Output the [X, Y] coordinate of the center of the cell containing the given text.  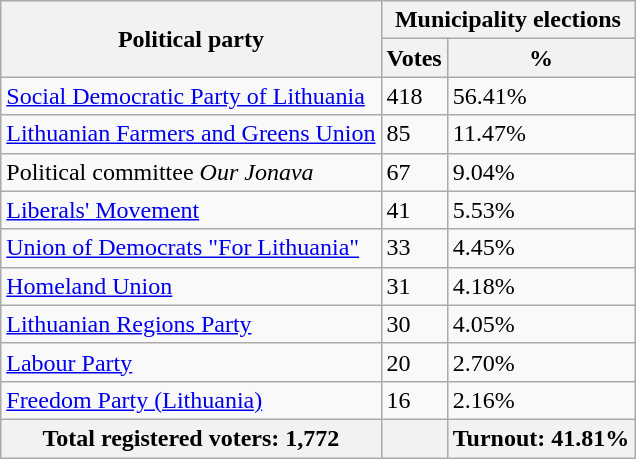
Total registered voters: 1,772 [191, 438]
33 [414, 248]
4.05% [541, 324]
Political committee Our Jonava [191, 172]
2.16% [541, 400]
Homeland Union [191, 286]
20 [414, 362]
Liberals' Movement [191, 210]
Votes [414, 58]
4.45% [541, 248]
Union of Democrats "For Lithuania" [191, 248]
11.47% [541, 134]
Social Democratic Party of Lithuania [191, 96]
85 [414, 134]
4.18% [541, 286]
418 [414, 96]
2.70% [541, 362]
Lithuanian Regions Party [191, 324]
Political party [191, 39]
56.41% [541, 96]
5.53% [541, 210]
Turnout: 41.81% [541, 438]
31 [414, 286]
9.04% [541, 172]
Municipality elections [508, 20]
41 [414, 210]
16 [414, 400]
% [541, 58]
67 [414, 172]
Lithuanian Farmers and Greens Union [191, 134]
Labour Party [191, 362]
30 [414, 324]
Freedom Party (Lithuania) [191, 400]
